Provide the [x, y] coordinate of the cell's center where the given text is located.  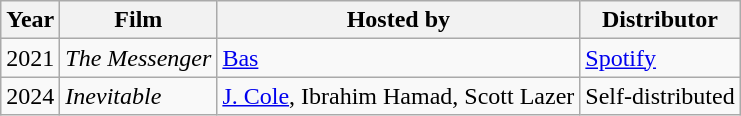
Bas [398, 58]
Distributor [660, 20]
Inevitable [138, 96]
Hosted by [398, 20]
2021 [30, 58]
Self-distributed [660, 96]
2024 [30, 96]
The Messenger [138, 58]
J. Cole, Ibrahim Hamad, Scott Lazer [398, 96]
Film [138, 20]
Spotify [660, 58]
Year [30, 20]
